Scan for the cell matching the given text and deliver its (X, Y) coordinate at center. 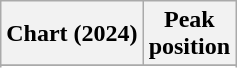
Peakposition (189, 34)
Chart (2024) (72, 34)
